Search for the cell housing the specified text and yield its [X, Y] center coordinate. 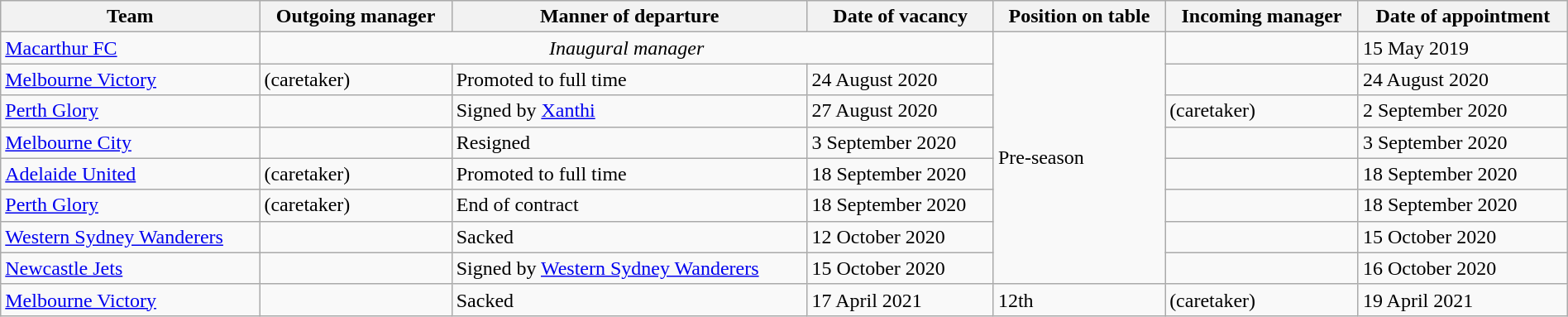
Manner of departure [629, 17]
End of contract [629, 205]
Resigned [629, 142]
Incoming manager [1262, 17]
Melbourne City [131, 142]
Team [131, 17]
12 October 2020 [900, 237]
Date of vacancy [900, 17]
16 October 2020 [1462, 268]
Outgoing manager [356, 17]
Signed by Western Sydney Wanderers [629, 268]
Western Sydney Wanderers [131, 237]
12th [1078, 300]
17 April 2021 [900, 300]
Pre-season [1078, 158]
Macarthur FC [131, 48]
2 September 2020 [1462, 111]
Adelaide United [131, 174]
Newcastle Jets [131, 268]
15 May 2019 [1462, 48]
Date of appointment [1462, 17]
Position on table [1078, 17]
19 April 2021 [1462, 300]
27 August 2020 [900, 111]
Signed by Xanthi [629, 111]
Inaugural manager [627, 48]
